Search for the cell housing the specified text and yield its (X, Y) center coordinate. 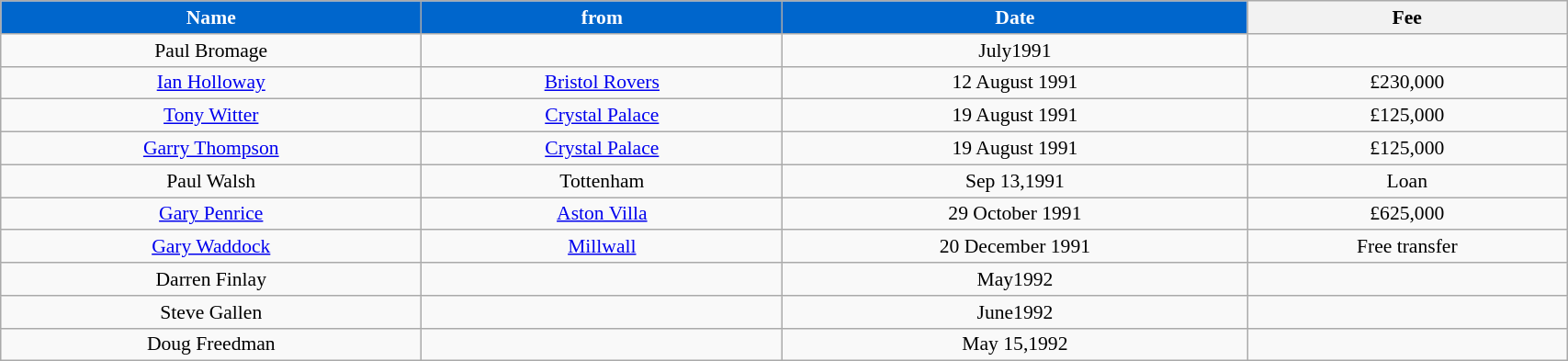
Gary Penrice (211, 214)
£230,000 (1407, 83)
Darren Finlay (211, 279)
Ian Holloway (211, 83)
Garry Thompson (211, 149)
Name (211, 17)
Tottenham (603, 181)
Tony Witter (211, 116)
Fee (1407, 17)
Bristol Rovers (603, 83)
Paul Bromage (211, 51)
May1992 (1015, 279)
Free transfer (1407, 247)
Aston Villa (603, 214)
Paul Walsh (211, 181)
Doug Freedman (211, 344)
Loan (1407, 181)
12 August 1991 (1015, 83)
Gary Waddock (211, 247)
July1991 (1015, 51)
29 October 1991 (1015, 214)
20 December 1991 (1015, 247)
£625,000 (1407, 214)
Steve Gallen (211, 312)
Sep 13,1991 (1015, 181)
from (603, 17)
June1992 (1015, 312)
May 15,1992 (1015, 344)
Date (1015, 17)
Millwall (603, 247)
